Return the [x, y] coordinate for the center point of the cell that contains the specified text.  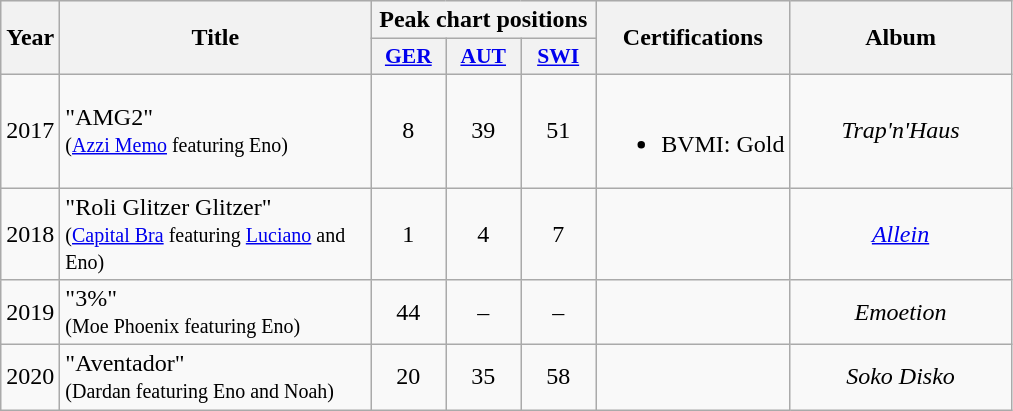
AUT [484, 57]
Title [216, 38]
51 [558, 130]
Emoetion [900, 312]
7 [558, 234]
2019 [30, 312]
35 [484, 378]
Soko Disko [900, 378]
20 [408, 378]
GER [408, 57]
"Aventador" (Dardan featuring Eno and Noah) [216, 378]
Trap'n'Haus [900, 130]
"3%" (Moe Phoenix featuring Eno) [216, 312]
Allein [900, 234]
58 [558, 378]
Album [900, 38]
2020 [30, 378]
8 [408, 130]
"AMG2" (Azzi Memo featuring Eno) [216, 130]
SWI [558, 57]
2017 [30, 130]
2018 [30, 234]
Year [30, 38]
44 [408, 312]
Peak chart positions [484, 20]
1 [408, 234]
"Roli Glitzer Glitzer" (Capital Bra featuring Luciano and Eno) [216, 234]
4 [484, 234]
BVMI: Gold [693, 130]
39 [484, 130]
Certifications [693, 38]
